Extract the (X, Y) coordinate from the center of the cell holding the provided text.  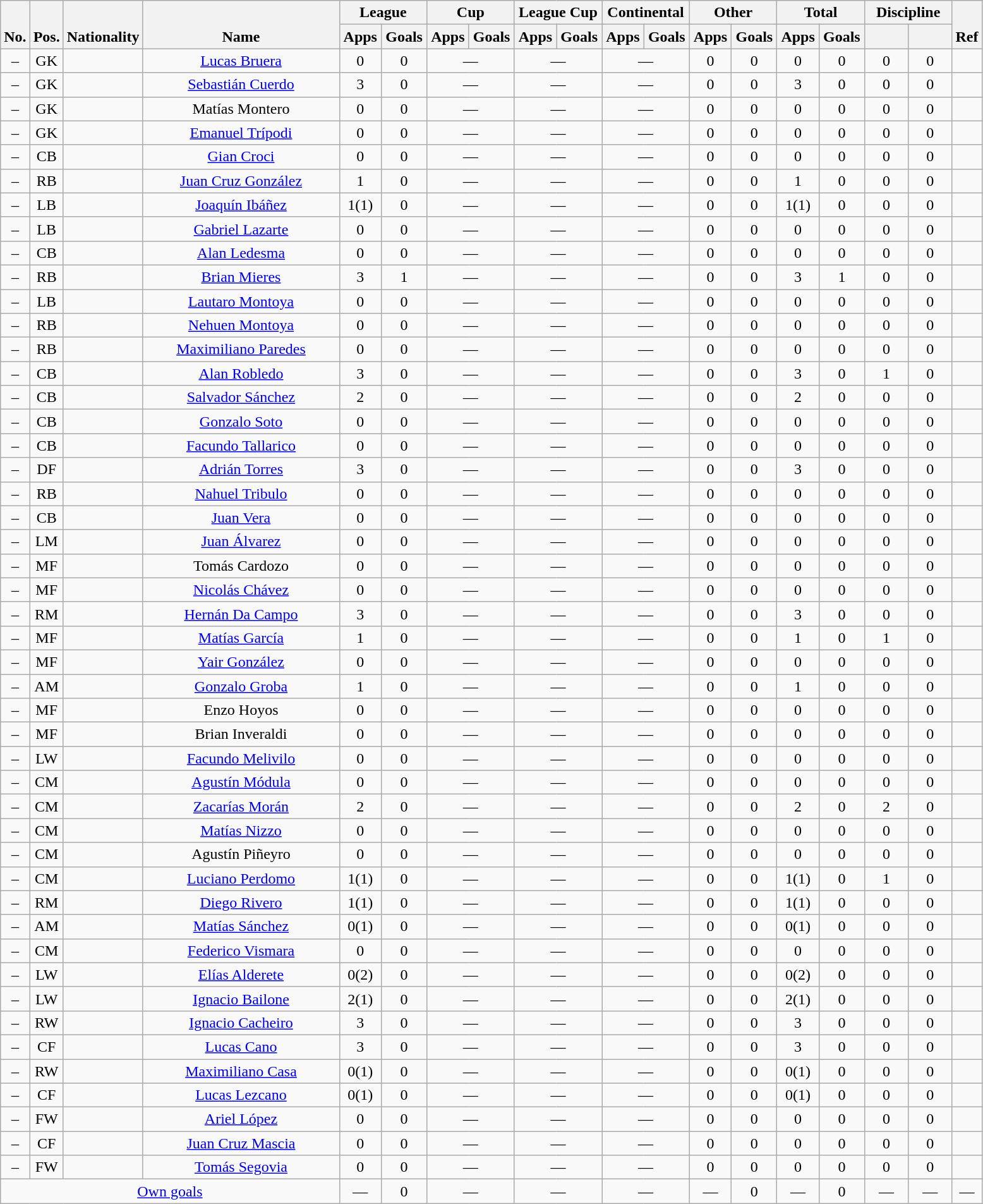
Ignacio Cacheiro (241, 1023)
Hernán Da Campo (241, 614)
Matías Sánchez (241, 927)
Joaquín Ibáñez (241, 205)
Gabriel Lazarte (241, 229)
Agustín Piñeyro (241, 854)
Tomás Cardozo (241, 566)
Juan Vera (241, 518)
Ignacio Bailone (241, 999)
Matías Nizzo (241, 830)
Tomás Segovia (241, 1167)
Nicolás Chávez (241, 590)
Sebastián Cuerdo (241, 85)
Ref (967, 25)
Ariel López (241, 1119)
Nahuel Tribulo (241, 494)
Zacarías Morán (241, 806)
Other (733, 13)
No. (15, 25)
Gian Croci (241, 157)
Brian Inveraldi (241, 734)
League Cup (558, 13)
Nehuen Montoya (241, 325)
Matías Montero (241, 109)
Elías Alderete (241, 975)
LM (47, 542)
Maximiliano Paredes (241, 350)
Gonzalo Soto (241, 422)
Adrián Torres (241, 470)
Cup (471, 13)
Continental (646, 13)
Facundo Melivilo (241, 758)
Facundo Tallarico (241, 446)
Gonzalo Groba (241, 686)
Lucas Bruera (241, 61)
DF (47, 470)
Name (241, 25)
Pos. (47, 25)
Juan Álvarez (241, 542)
Diego Rivero (241, 903)
Juan Cruz Mascia (241, 1143)
Enzo Hoyos (241, 710)
Lucas Lezcano (241, 1095)
Brian Mieres (241, 277)
Total (821, 13)
Matías García (241, 638)
Alan Robledo (241, 374)
Federico Vismara (241, 951)
Maximiliano Casa (241, 1071)
Own goals (170, 1191)
Luciano Perdomo (241, 879)
Yair González (241, 662)
Juan Cruz González (241, 181)
Salvador Sánchez (241, 398)
Nationality (103, 25)
Agustín Módula (241, 782)
Lucas Cano (241, 1047)
Lautaro Montoya (241, 301)
Discipline (908, 13)
Emanuel Trípodi (241, 133)
Alan Ledesma (241, 253)
League (383, 13)
